From the cell containing the given text, extract its center point as [x, y] coordinate. 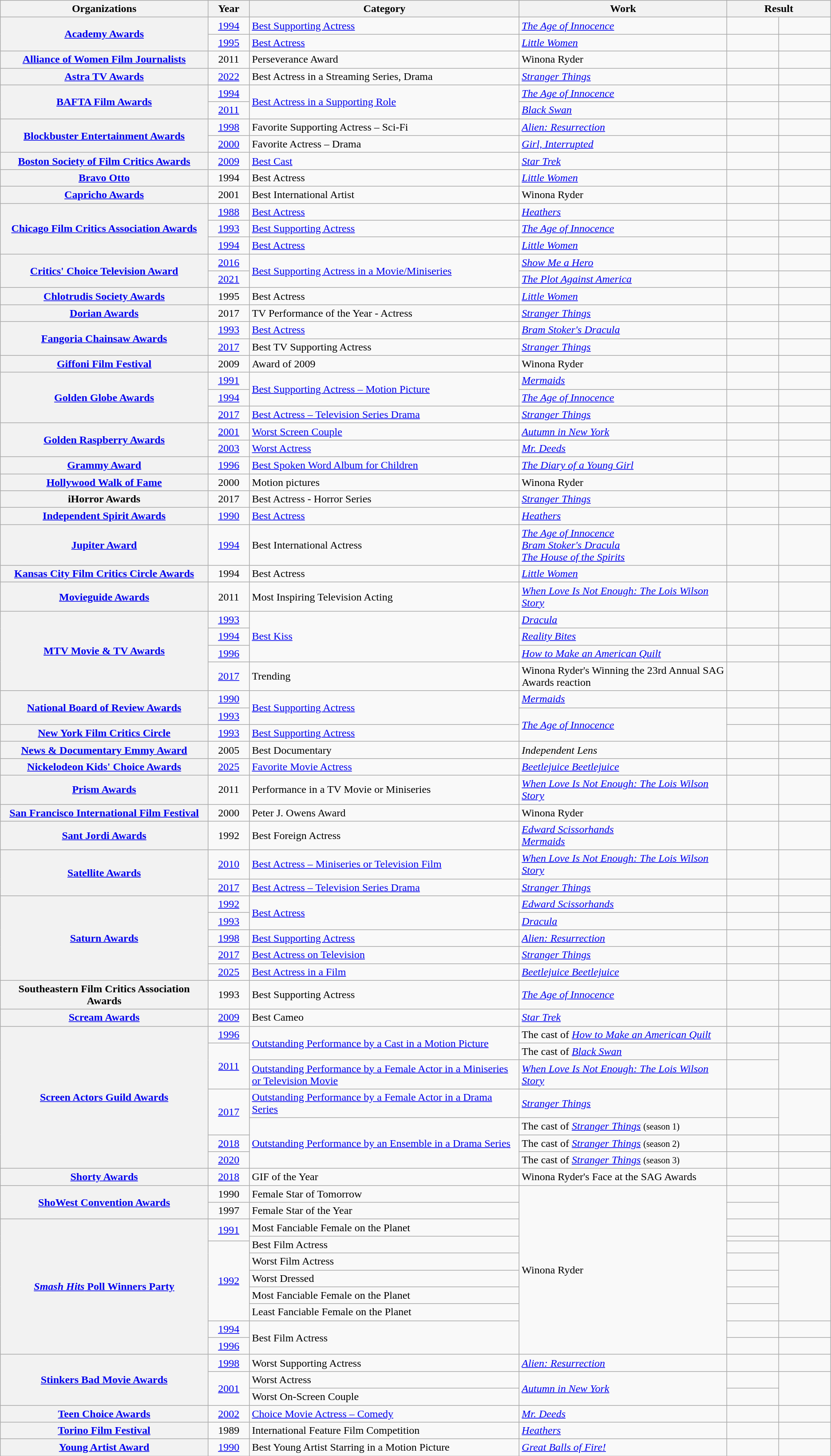
Female Star of the Year [384, 1211]
Alliance of Women Film Journalists [104, 60]
Performance in a TV Movie or Miniseries [384, 790]
2022 [229, 76]
Female Star of Tomorrow [384, 1194]
Young Artist Award [104, 1448]
Best Kiss [384, 637]
Southeastern Film Critics Association Awards [104, 995]
Outstanding Performance by a Cast in a Motion Picture [384, 1043]
Worst Supporting Actress [384, 1363]
2003 [229, 448]
Worst On-Screen Couple [384, 1396]
Chlotrudis Society Awards [104, 296]
Least Fanciable Female on the Planet [384, 1312]
Giffoni Film Festival [104, 364]
National Board of Review Awards [104, 708]
Best Foreign Actress [384, 836]
Edward ScissorhandsMermaids [623, 836]
Worst Screen Couple [384, 431]
Prism Awards [104, 790]
Fangoria Chainsaw Awards [104, 338]
Girl, Interrupted [623, 144]
Torino Film Festival [104, 1431]
Bram Stoker's Dracula [623, 330]
Movieguide Awards [104, 597]
Motion pictures [384, 482]
Best International Artist [384, 195]
The cast of Black Swan [623, 1051]
Perseverance Award [384, 60]
Boston Society of Film Critics Awards [104, 161]
2005 [229, 750]
San Francisco International Film Festival [104, 812]
Best International Actress [384, 545]
2010 [229, 864]
Best Actress in a Streaming Series, Drama [384, 76]
Nickelodeon Kids' Choice Awards [104, 767]
Trending [384, 676]
Jupiter Award [104, 545]
Dorian Awards [104, 313]
Best Supporting Actress in a Movie/Miniseries [384, 271]
1989 [229, 1431]
The cast of Stranger Things (season 2) [623, 1143]
Satellite Awards [104, 873]
Result [779, 9]
Best Young Artist Starring in a Motion Picture [384, 1448]
Category [384, 9]
Most Inspiring Television Acting [384, 597]
iHorror Awards [104, 499]
The cast of Stranger Things (season 1) [623, 1126]
1988 [229, 212]
Blockbuster Entertainment Awards [104, 135]
Year [229, 9]
Best Actress on Television [384, 955]
Stinkers Bad Movie Awards [104, 1380]
Work [623, 9]
Favorite Movie Actress [384, 767]
Hollywood Walk of Fame [104, 482]
Best Actress in a Supporting Role [384, 102]
Best Actress in a Film [384, 972]
Screen Actors Guild Awards [104, 1097]
1997 [229, 1211]
Scream Awards [104, 1018]
News & Documentary Emmy Award [104, 750]
Reality Bites [623, 637]
2021 [229, 279]
The Age of InnocenceBram Stoker's DraculaThe House of the Spirits [623, 545]
Best Documentary [384, 750]
Best Spoken Word Album for Children [384, 465]
Independent Lens [623, 750]
Astra TV Awards [104, 76]
Worst Dressed [384, 1278]
New York Film Critics Circle [104, 733]
Chicago Film Critics Association Awards [104, 229]
MTV Movie & TV Awards [104, 651]
Edward Scissorhands [623, 904]
GIF of the Year [384, 1177]
Saturn Awards [104, 938]
Outstanding Performance by a Female Actor in a Drama Series [384, 1103]
How to Make an American Quilt [623, 653]
Outstanding Performance by an Ensemble in a Drama Series [384, 1143]
Teen Choice Awards [104, 1414]
International Feature Film Competition [384, 1431]
2016 [229, 263]
Organizations [104, 9]
Winona Ryder's Face at the SAG Awards [623, 1177]
Peter J. Owens Award [384, 812]
Kansas City Film Critics Circle Awards [104, 574]
TV Performance of the Year - Actress [384, 313]
ShoWest Convention Awards [104, 1202]
Smash Hits Poll Winners Party [104, 1287]
Winona Ryder's Winning the 23rd Annual SAG Awards reaction [623, 676]
BAFTA Film Awards [104, 102]
Best Cast [384, 161]
Best Cameo [384, 1018]
Award of 2009 [384, 364]
Show Me a Hero [623, 263]
Sant Jordi Awards [104, 836]
The cast of Stranger Things (season 3) [623, 1160]
Best Actress - Horror Series [384, 499]
The cast of How to Make an American Quilt [623, 1034]
Capricho Awards [104, 195]
The Diary of a Young Girl [623, 465]
Critics' Choice Television Award [104, 271]
Academy Awards [104, 34]
Choice Movie Actress – Comedy [384, 1414]
Shorty Awards [104, 1177]
Golden Globe Awards [104, 398]
Independent Spirit Awards [104, 516]
Outstanding Performance by a Female Actor in a Miniseries or Television Movie [384, 1074]
Great Balls of Fire! [623, 1448]
Best TV Supporting Actress [384, 347]
2002 [229, 1414]
Golden Raspberry Awards [104, 440]
Black Swan [623, 110]
Worst Film Actress [384, 1261]
Bravo Otto [104, 178]
Grammy Award [104, 465]
Best Supporting Actress – Motion Picture [384, 389]
The Plot Against America [623, 279]
Favorite Supporting Actress – Sci-Fi [384, 127]
Favorite Actress – Drama [384, 144]
2020 [229, 1160]
Best Actress – Miniseries or Television Film [384, 864]
